Identify which cell holds the provided text, then report its (x, y) central coordinate. 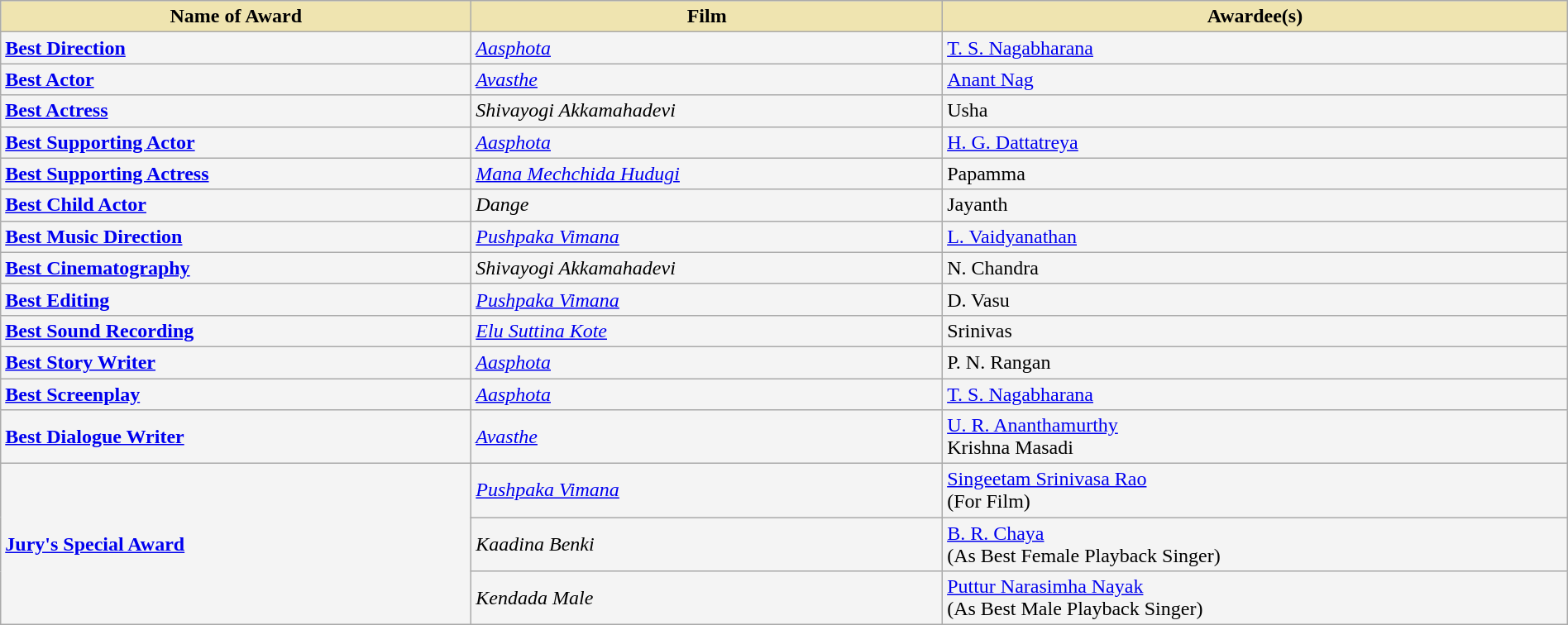
Best Supporting Actress (237, 174)
Jury's Special Award (237, 544)
U. R. AnanthamurthyKrishna Masadi (1255, 437)
Best Dialogue Writer (237, 437)
Usha (1255, 111)
Best Direction (237, 48)
Puttur Narasimha Nayak(As Best Male Playback Singer) (1255, 599)
P. N. Rangan (1255, 362)
Best Child Actor (237, 205)
Jayanth (1255, 205)
Singeetam Srinivasa Rao(For Film) (1255, 491)
Best Screenplay (237, 394)
Best Supporting Actor (237, 142)
Name of Award (237, 17)
Srinivas (1255, 331)
Anant Nag (1255, 79)
Best Cinematography (237, 268)
Elu Suttina Kote (707, 331)
D. Vasu (1255, 299)
N. Chandra (1255, 268)
Film (707, 17)
Best Editing (237, 299)
Best Actress (237, 111)
Kendada Male (707, 599)
B. R. Chaya(As Best Female Playback Singer) (1255, 544)
Papamma (1255, 174)
Kaadina Benki (707, 544)
Best Sound Recording (237, 331)
Awardee(s) (1255, 17)
Best Music Direction (237, 236)
Dange (707, 205)
Mana Mechchida Hudugi (707, 174)
Best Actor (237, 79)
H. G. Dattatreya (1255, 142)
L. Vaidyanathan (1255, 236)
Best Story Writer (237, 362)
